Detect which cell encompasses the target text, then output its [X, Y] center coordinate. 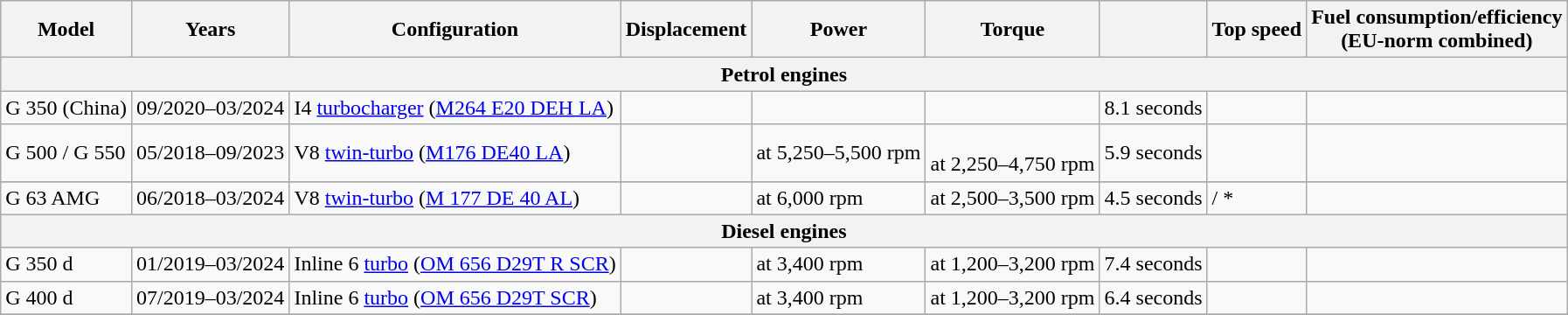
05/2018–09/2023 [210, 152]
6.4 seconds [1154, 297]
G 350 d [66, 264]
G 500 / G 550 [66, 152]
I4 turbocharger (M264 E20 DEH LA) [454, 108]
4.5 seconds [1154, 198]
Diesel engines [784, 231]
Top speed [1257, 30]
Displacement [686, 30]
07/2019–03/2024 [210, 297]
Petrol engines [784, 74]
Inline 6 turbo (OM 656 D29T R SCR) [454, 264]
G 63 AMG [66, 198]
06/2018–03/2024 [210, 198]
Configuration [454, 30]
Torque [1012, 30]
G 400 d [66, 297]
Years [210, 30]
Fuel consumption/efficiency(EU-norm combined) [1437, 30]
V8 twin-turbo (M 177 DE 40 AL) [454, 198]
Model [66, 30]
G 350 (China) [66, 108]
Power [839, 30]
8.1 seconds [1154, 108]
5.9 seconds [1154, 152]
/ * [1257, 198]
at 5,250–5,500 rpm [839, 152]
09/2020–03/2024 [210, 108]
Inline 6 turbo (OM 656 D29T SCR) [454, 297]
at 6,000 rpm [839, 198]
01/2019–03/2024 [210, 264]
V8 twin-turbo (M176 DE40 LA) [454, 152]
at 2,250–4,750 rpm [1012, 152]
7.4 seconds [1154, 264]
at 2,500–3,500 rpm [1012, 198]
